Identify which cell holds the provided text, then report its [X, Y] central coordinate. 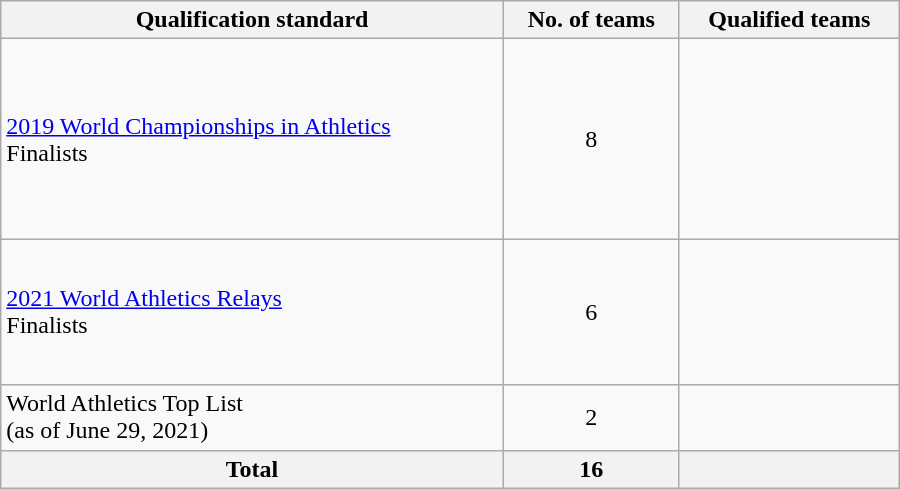
16 [591, 469]
2019 World Championships in AthleticsFinalists [252, 139]
No. of teams [591, 20]
Qualification standard [252, 20]
6 [591, 312]
2 [591, 418]
Total [252, 469]
2021 World Athletics RelaysFinalists [252, 312]
World Athletics Top List(as of June 29, 2021) [252, 418]
Qualified teams [789, 20]
8 [591, 139]
